Provide the [x, y] coordinate of the cell's center where the given text is located.  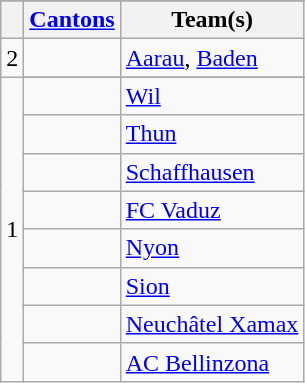
2 [12, 58]
FC Vaduz [212, 210]
1 [12, 229]
Wil [212, 96]
Team(s) [212, 20]
Neuchâtel Xamax [212, 324]
Schaffhausen [212, 172]
Sion [212, 286]
Nyon [212, 248]
Cantons [72, 20]
Thun [212, 134]
Aarau, Baden [212, 58]
AC Bellinzona [212, 362]
